Provide the (x, y) coordinate of the cell's center where the given text is located.  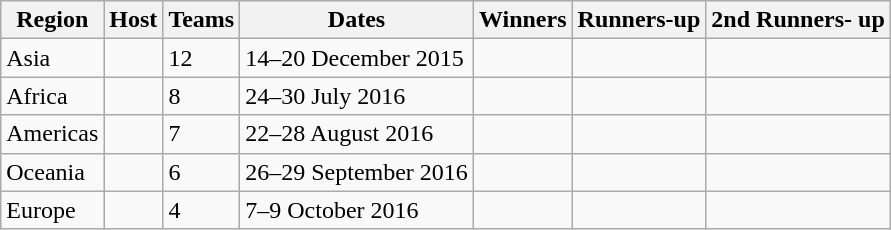
Dates (357, 20)
24–30 July 2016 (357, 96)
Winners (522, 20)
Region (52, 20)
8 (202, 96)
26–29 September 2016 (357, 172)
Americas (52, 134)
4 (202, 210)
22–28 August 2016 (357, 134)
Host (134, 20)
6 (202, 172)
Runners-up (639, 20)
12 (202, 58)
2nd Runners- up (798, 20)
Africa (52, 96)
Oceania (52, 172)
Teams (202, 20)
7–9 October 2016 (357, 210)
7 (202, 134)
Asia (52, 58)
Europe (52, 210)
14–20 December 2015 (357, 58)
